For the text-containing cell, return its midpoint in (x, y) coordinate format. 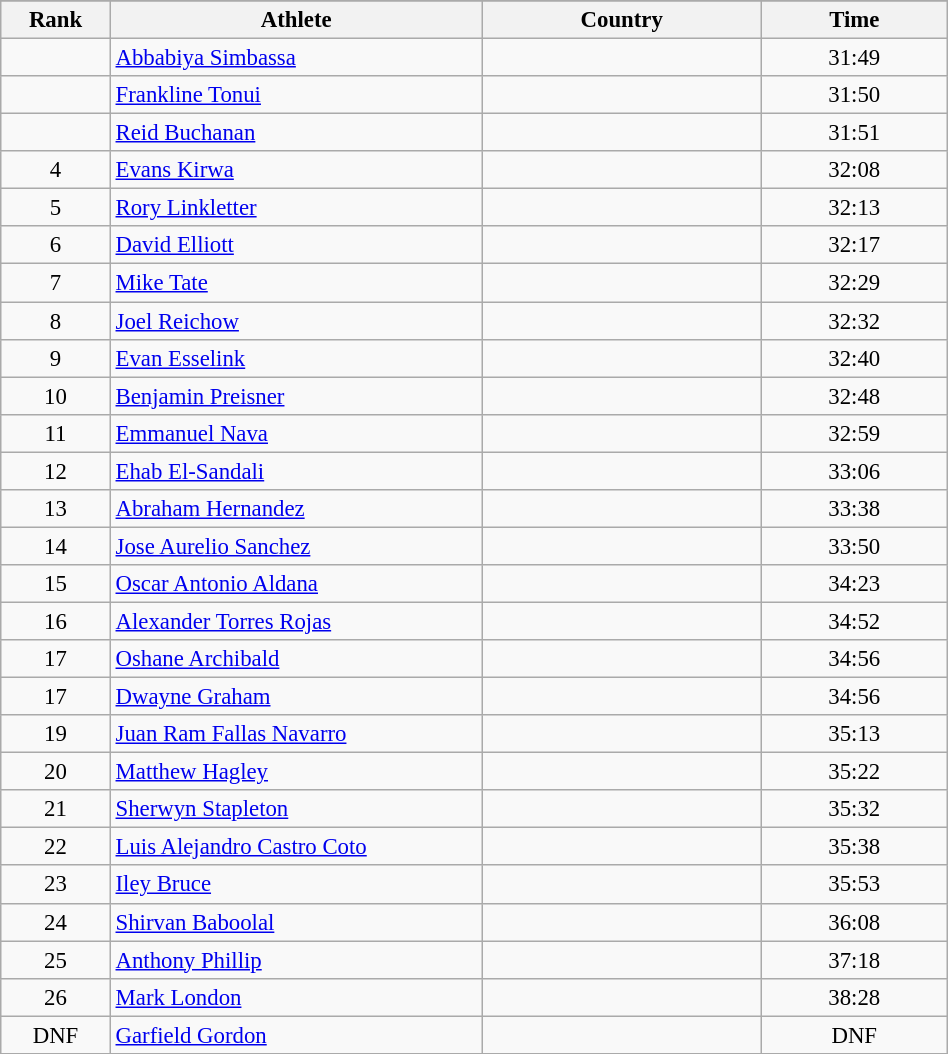
6 (56, 245)
25 (56, 960)
35:53 (854, 885)
34:23 (854, 584)
Garfield Gordon (296, 1035)
Evan Esselink (296, 358)
Country (622, 20)
Rory Linkletter (296, 208)
32:17 (854, 245)
32:48 (854, 396)
Mike Tate (296, 283)
32:08 (854, 170)
38:28 (854, 997)
32:59 (854, 433)
Abbabiya Simbassa (296, 58)
Ehab El-Sandali (296, 471)
Mark London (296, 997)
Jose Aurelio Sanchez (296, 546)
37:18 (854, 960)
Abraham Hernandez (296, 509)
12 (56, 471)
32:40 (854, 358)
Shirvan Baboolal (296, 922)
7 (56, 283)
Juan Ram Fallas Navarro (296, 734)
Reid Buchanan (296, 133)
33:38 (854, 509)
Emmanuel Nava (296, 433)
Evans Kirwa (296, 170)
11 (56, 433)
Dwayne Graham (296, 697)
Oscar Antonio Aldana (296, 584)
32:29 (854, 283)
32:32 (854, 321)
35:38 (854, 847)
Frankline Tonui (296, 95)
14 (56, 546)
Alexander Torres Rojas (296, 621)
Benjamin Preisner (296, 396)
13 (56, 509)
35:13 (854, 734)
33:50 (854, 546)
22 (56, 847)
Joel Reichow (296, 321)
Anthony Phillip (296, 960)
36:08 (854, 922)
31:51 (854, 133)
31:49 (854, 58)
24 (56, 922)
33:06 (854, 471)
David Elliott (296, 245)
Athlete (296, 20)
Rank (56, 20)
15 (56, 584)
Time (854, 20)
26 (56, 997)
35:32 (854, 809)
9 (56, 358)
20 (56, 772)
5 (56, 208)
4 (56, 170)
23 (56, 885)
31:50 (854, 95)
10 (56, 396)
16 (56, 621)
21 (56, 809)
Matthew Hagley (296, 772)
Iley Bruce (296, 885)
8 (56, 321)
35:22 (854, 772)
Oshane Archibald (296, 659)
34:52 (854, 621)
19 (56, 734)
Sherwyn Stapleton (296, 809)
Luis Alejandro Castro Coto (296, 847)
32:13 (854, 208)
